Provide the [x, y] coordinate of the cell's center where the given text is located.  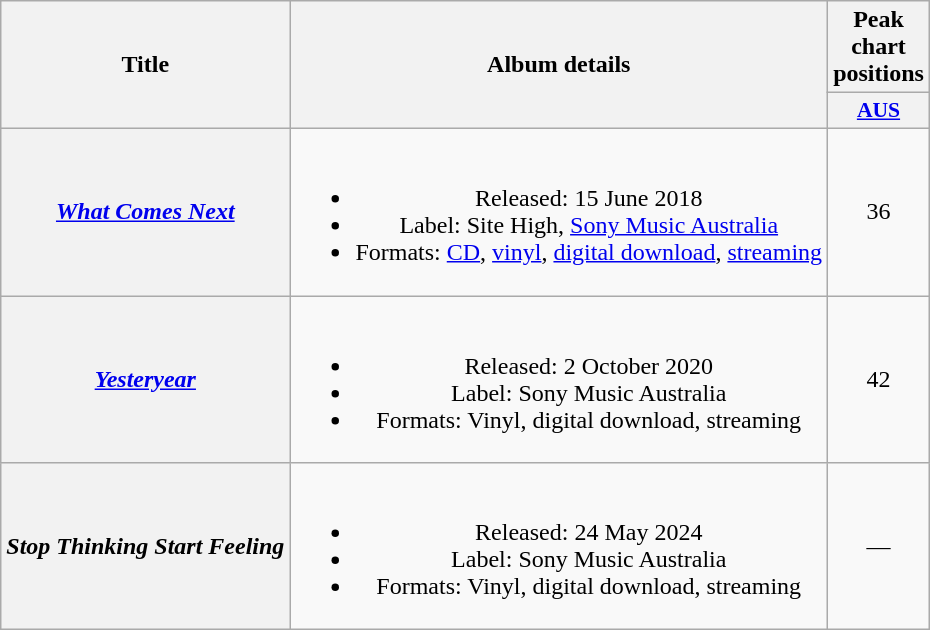
Yesteryear [146, 380]
Stop Thinking Start Feeling [146, 546]
AUS [879, 111]
Album details [559, 65]
Released: 15 June 2018Label: Site High, Sony Music AustraliaFormats: CD, vinyl, digital download, streaming [559, 212]
42 [879, 380]
36 [879, 212]
Released: 2 October 2020Label: Sony Music AustraliaFormats: Vinyl, digital download, streaming [559, 380]
Released: 24 May 2024Label: Sony Music AustraliaFormats: Vinyl, digital download, streaming [559, 546]
Peak chart positions [879, 47]
What Comes Next [146, 212]
Title [146, 65]
— [879, 546]
